Locate the cell with the specified text and output its [x, y] center coordinate. 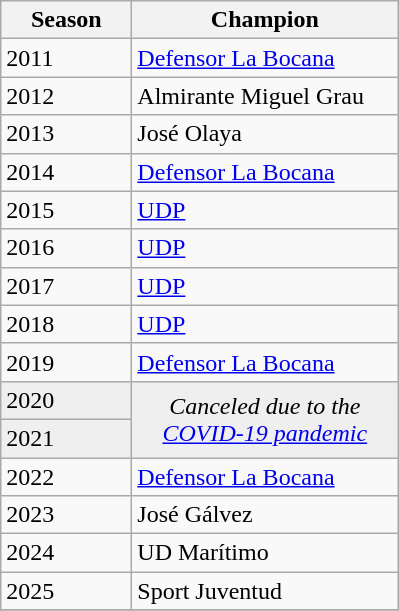
2017 [66, 286]
2014 [66, 172]
José Gálvez [265, 515]
2016 [66, 248]
Season [66, 20]
2015 [66, 210]
Champion [265, 20]
2023 [66, 515]
2020 [66, 400]
2022 [66, 477]
Almirante Miguel Grau [265, 96]
2012 [66, 96]
2021 [66, 438]
2019 [66, 362]
2025 [66, 591]
Canceled due to the COVID-19 pandemic [265, 419]
UD Marítimo [265, 553]
2018 [66, 324]
Sport Juventud [265, 591]
2013 [66, 134]
José Olaya [265, 134]
2011 [66, 58]
2024 [66, 553]
